Return [X, Y] of the center of cell containing provided text 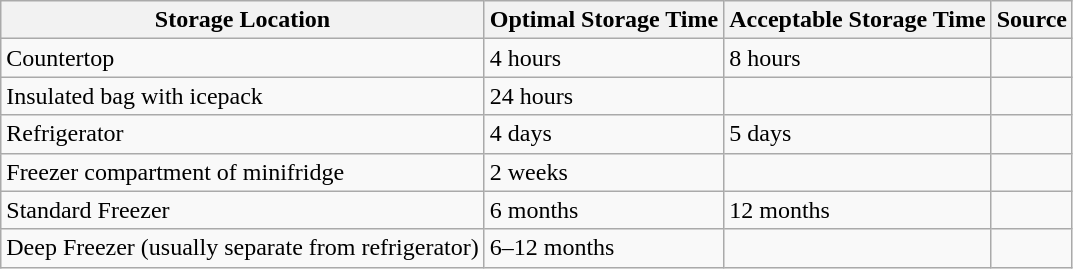
4 hours [604, 58]
Source [1032, 20]
Acceptable Storage Time [858, 20]
24 hours [604, 96]
5 days [858, 134]
Optimal Storage Time [604, 20]
12 months [858, 210]
Freezer compartment of minifridge [242, 172]
Storage Location [242, 20]
4 days [604, 134]
Refrigerator [242, 134]
Standard Freezer [242, 210]
Countertop [242, 58]
6 months [604, 210]
6–12 months [604, 248]
2 weeks [604, 172]
8 hours [858, 58]
Deep Freezer (usually separate from refrigerator) [242, 248]
Insulated bag with icepack [242, 96]
